Extract the (X, Y) coordinate from the center of the cell holding the provided text.  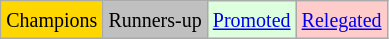
Relegated (342, 20)
Promoted (252, 20)
Champions (52, 20)
Runners-up (155, 20)
